Pinpoint the cell where the given text exists, returning its [x, y] midpoint coordinate. 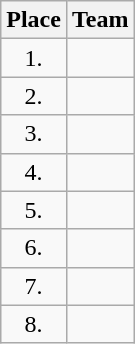
7. [34, 286]
1. [34, 58]
8. [34, 324]
4. [34, 172]
5. [34, 210]
Team [100, 20]
Place [34, 20]
6. [34, 248]
3. [34, 134]
2. [34, 96]
